Locate the cell with the specified text and output its [X, Y] center coordinate. 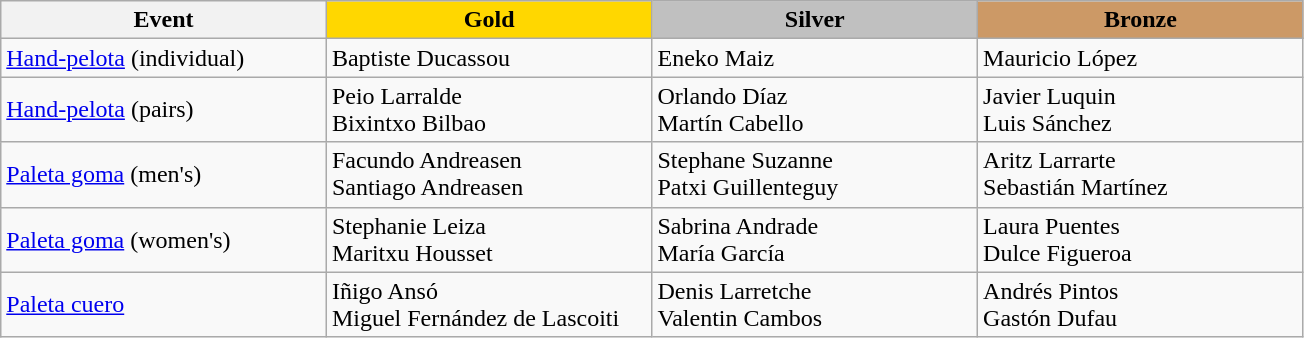
Orlando DíazMartín Cabello [815, 110]
Gold [489, 20]
Laura PuentesDulce Figueroa [1141, 240]
Baptiste Ducassou [489, 58]
Iñigo AnsóMiguel Fernández de Lascoiti [489, 304]
Event [164, 20]
Denis LarretcheValentin Cambos [815, 304]
Sabrina AndradeMaría García [815, 240]
Paleta goma (men's) [164, 174]
Bronze [1141, 20]
Eneko Maiz [815, 58]
Hand-pelota (individual) [164, 58]
Stephanie LeizaMaritxu Housset [489, 240]
Stephane SuzannePatxi Guillenteguy [815, 174]
Peio LarraldeBixintxo Bilbao [489, 110]
Javier LuquinLuis Sánchez [1141, 110]
Andrés PintosGastón Dufau [1141, 304]
Paleta goma (women's) [164, 240]
Hand-pelota (pairs) [164, 110]
Facundo AndreasenSantiago Andreasen [489, 174]
Aritz LarrarteSebastián Martínez [1141, 174]
Paleta cuero [164, 304]
Silver [815, 20]
Mauricio López [1141, 58]
